Pinpoint the cell where the given text exists, returning its (X, Y) midpoint coordinate. 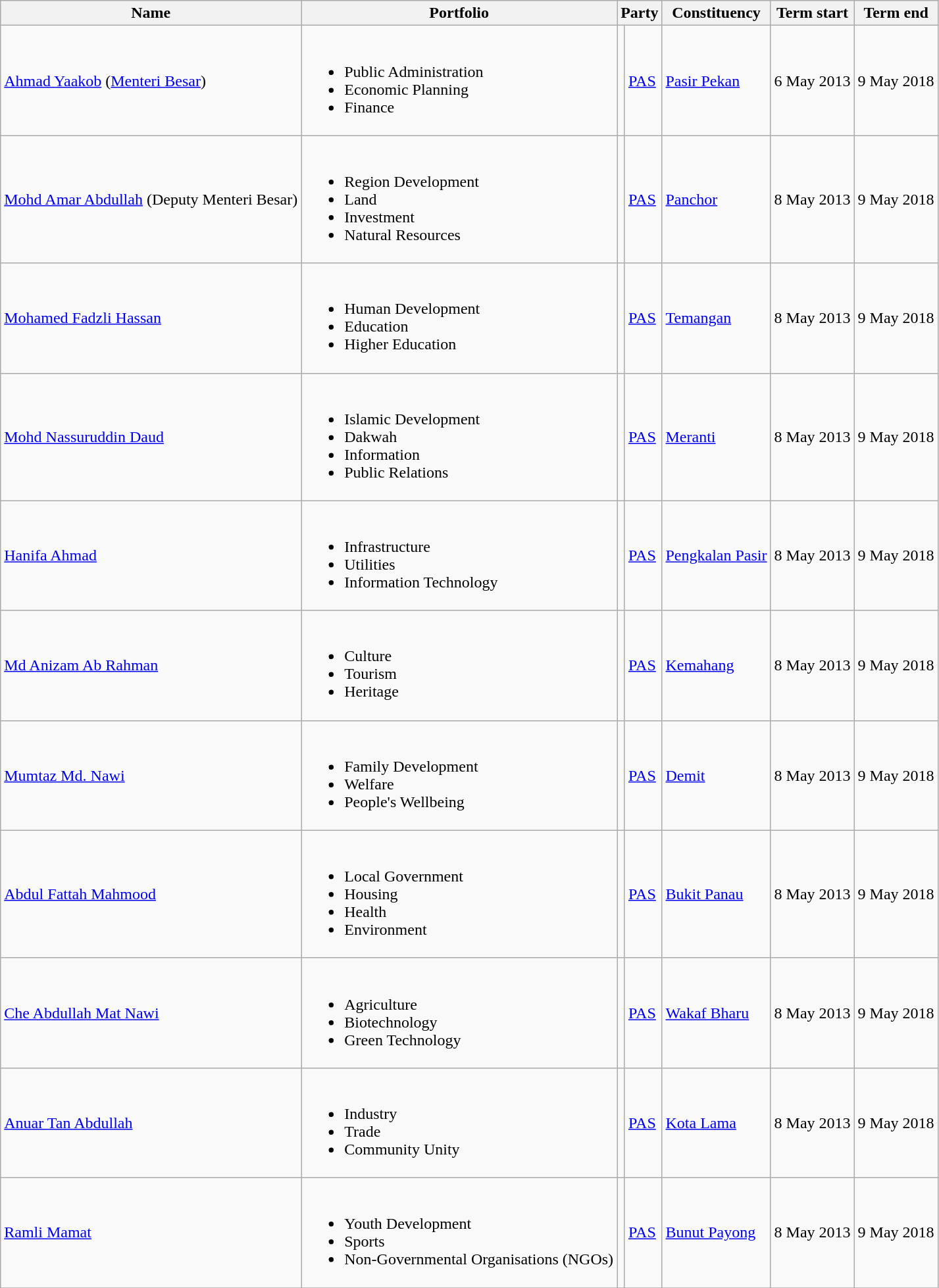
Public AdministrationEconomic PlanningFinance (459, 80)
Region DevelopmentLandInvestmentNatural Resources (459, 199)
Bukit Panau (716, 894)
Kota Lama (716, 1122)
Party (640, 13)
Constituency (716, 13)
Mumtaz Md. Nawi (151, 775)
Name (151, 13)
Pasir Pekan (716, 80)
Kemahang (716, 666)
Anuar Tan Abdullah (151, 1122)
Mohd Amar Abdullah (Deputy Menteri Besar) (151, 199)
Panchor (716, 199)
Islamic DevelopmentDakwahInformationPublic Relations (459, 437)
Family DevelopmentWelfarePeople's Wellbeing (459, 775)
Meranti (716, 437)
Mohd Nassuruddin Daud (151, 437)
CultureTourismHeritage (459, 666)
Ahmad Yaakob (Menteri Besar) (151, 80)
Mohamed Fadzli Hassan (151, 318)
Term end (896, 13)
Demit (716, 775)
Temangan (716, 318)
Hanifa Ahmad (151, 555)
Md Anizam Ab Rahman (151, 666)
6 May 2013 (812, 80)
IndustryTradeCommunity Unity (459, 1122)
Wakaf Bharu (716, 1013)
Portfolio (459, 13)
Human DevelopmentEducationHigher Education (459, 318)
Abdul Fattah Mahmood (151, 894)
Local GovernmentHousingHealthEnvironment (459, 894)
Che Abdullah Mat Nawi (151, 1013)
Youth DevelopmentSportsNon-Governmental Organisations (NGOs) (459, 1233)
Term start (812, 13)
Bunut Payong (716, 1233)
Pengkalan Pasir (716, 555)
InfrastructureUtilitiesInformation Technology (459, 555)
Ramli Mamat (151, 1233)
AgricultureBiotechnologyGreen Technology (459, 1013)
